Search for the cell housing the specified text and yield its (x, y) center coordinate. 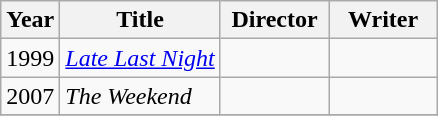
Late Last Night (140, 58)
Writer (384, 20)
2007 (30, 96)
Year (30, 20)
Title (140, 20)
1999 (30, 58)
Director (274, 20)
The Weekend (140, 96)
